Extract the [X, Y] coordinate from the center of the cell holding the provided text.  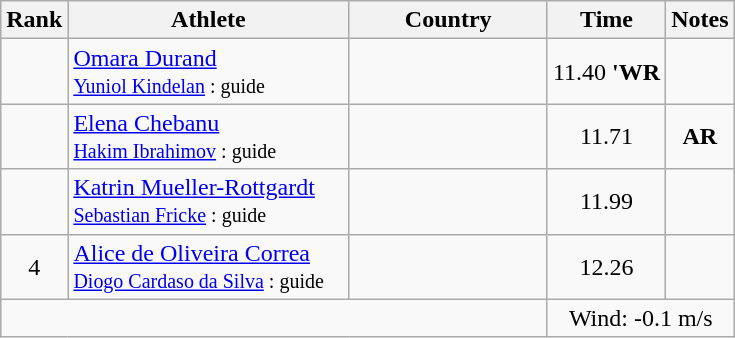
Time [606, 20]
11.40 'WR [606, 72]
Alice de Oliveira CorreaDiogo Cardaso da Silva : guide [208, 266]
Rank [34, 20]
11.99 [606, 202]
12.26 [606, 266]
Athlete [208, 20]
11.71 [606, 136]
Notes [700, 20]
Wind: -0.1 m/s [640, 318]
4 [34, 266]
Omara DurandYuniol Kindelan : guide [208, 72]
AR [700, 136]
Elena ChebanuHakim Ibrahimov : guide [208, 136]
Katrin Mueller-RottgardtSebastian Fricke : guide [208, 202]
Country [448, 20]
